Capture the cell that displays the provided text and extract its [X, Y] central coordinate. 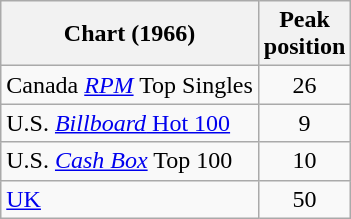
U.S. Cash Box Top 100 [130, 161]
50 [304, 199]
9 [304, 123]
Chart (1966) [130, 34]
Peakposition [304, 34]
U.S. Billboard Hot 100 [130, 123]
26 [304, 85]
Canada RPM Top Singles [130, 85]
UK [130, 199]
10 [304, 161]
